Capture the cell that displays the provided text and extract its [x, y] central coordinate. 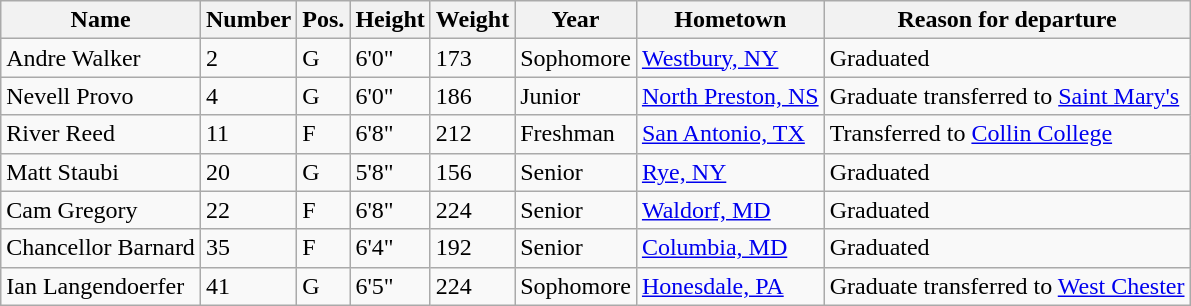
North Preston, NS [730, 96]
River Reed [101, 134]
Waldorf, MD [730, 210]
Weight [472, 20]
22 [248, 210]
Freshman [576, 134]
11 [248, 134]
Nevell Provo [101, 96]
20 [248, 172]
192 [472, 248]
San Antonio, TX [730, 134]
212 [472, 134]
41 [248, 286]
Ian Langendoerfer [101, 286]
Junior [576, 96]
Chancellor Barnard [101, 248]
Reason for departure [1007, 20]
Transferred to Collin College [1007, 134]
6'5" [390, 286]
5'8" [390, 172]
Year [576, 20]
186 [472, 96]
35 [248, 248]
Graduate transferred to West Chester [1007, 286]
Honesdale, PA [730, 286]
Matt Staubi [101, 172]
Columbia, MD [730, 248]
4 [248, 96]
156 [472, 172]
Number [248, 20]
Hometown [730, 20]
Andre Walker [101, 58]
Height [390, 20]
173 [472, 58]
Cam Gregory [101, 210]
6'4" [390, 248]
2 [248, 58]
Rye, NY [730, 172]
Name [101, 20]
Graduate transferred to Saint Mary's [1007, 96]
Pos. [324, 20]
Westbury, NY [730, 58]
